Detect which cell encompasses the target text, then output its (x, y) center coordinate. 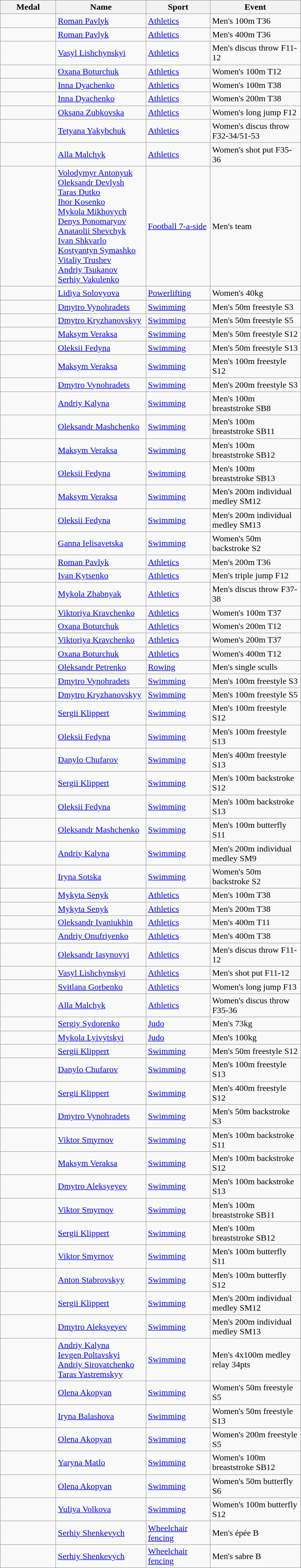
Yaryna Matlo (101, 1462)
Women's 200m T37 (255, 640)
Men's 50m freestyle S13 (255, 348)
Men's 100m breaststroke SB8 (255, 403)
Men's 200m freestyle S3 (255, 385)
Tetyana Yakybchuk (101, 131)
Powerlifting (178, 293)
Women's 100m breaststroke SB12 (255, 1462)
Men's shot put F11-12 (255, 973)
Men's 100kg (255, 1037)
Men's 100m freestyle S3 (255, 681)
Iryna Balashova (101, 1416)
Women's discus throw F35-36 (255, 1005)
Oleksandr Petrenko (101, 667)
Sergiy Sydorenko (101, 1024)
Women's 50m freestyle S5 (255, 1393)
Men's 400m T38 (255, 936)
Women's 50m freestyle S13 (255, 1416)
Women's long jump F13 (255, 987)
Women's 200m T38 (255, 99)
Men's 400m T11 (255, 923)
Lidiya Solovyova (101, 293)
Andriy Kalyna Ievgen Poltavskyi Andriy Sirovatchenko Taras Yastremskyy (101, 1360)
Women's 50m butterfly S6 (255, 1486)
Men's 50m backstroke S3 (255, 1116)
Men's 4x100m medley relay 34pts (255, 1360)
Event (255, 7)
Men's 100m butterfly S12 (255, 1280)
Iryna Sotska (101, 877)
Women's 100m T12 (255, 71)
Name (101, 7)
Men's discus throw F37-38 (255, 594)
Women's 100m butterfly S12 (255, 1509)
Men's team (255, 226)
Men's 200m T36 (255, 562)
Football 7-a-side (178, 226)
Mykola Lyivytskyi (101, 1037)
Anton Stabrovskyy (101, 1280)
Ganna Ielisavetska (101, 543)
Ivan Kytsenko (101, 575)
Svitlana Gorbenko (101, 987)
Women's 400m T12 (255, 654)
Andriy Onufriyenko (101, 936)
Men's 100m freestyle S5 (255, 695)
Yuliya Volkova (101, 1509)
Women's discus throw F32-34/51-53 (255, 131)
Men's 200m T38 (255, 909)
Oleksandr Iasynovyi (101, 955)
Sport (178, 7)
Men's 400m freestyle S12 (255, 1093)
Men's 100m T38 (255, 895)
Men's sabre B (255, 1556)
Men's 73kg (255, 1024)
Women's 200m freestyle S5 (255, 1439)
Women's 40kg (255, 293)
Rowing (178, 667)
Medal (28, 7)
Men's 400m T36 (255, 34)
Women's 200m T12 (255, 626)
Oleksandr Ivaniukhin (101, 923)
Men's épée B (255, 1533)
Men's 100m T36 (255, 21)
Women's 100m T37 (255, 613)
Women's shot put F35-36 (255, 154)
Men's 400m freestyle S13 (255, 760)
Men's single sculls (255, 667)
Men's triple jump F12 (255, 575)
Women's long jump F12 (255, 112)
Men's 50m freestyle S3 (255, 307)
Men's 100m backstroke S11 (255, 1139)
Mykola Zhabnyak (101, 594)
Women's 100m T38 (255, 85)
Men's 50m freestyle S5 (255, 321)
Men's 200m individual medley SM9 (255, 853)
Oksana Zubkovska (101, 112)
Men's 100m breaststroke SB13 (255, 473)
